Find where the given text appears and provide that cell's center as [x, y] coordinate. 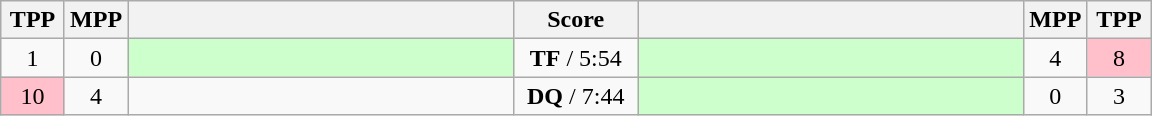
1 [33, 58]
3 [1119, 96]
10 [33, 96]
Score [576, 20]
8 [1119, 58]
DQ / 7:44 [576, 96]
TF / 5:54 [576, 58]
